Search for the cell housing the specified text and yield its [x, y] center coordinate. 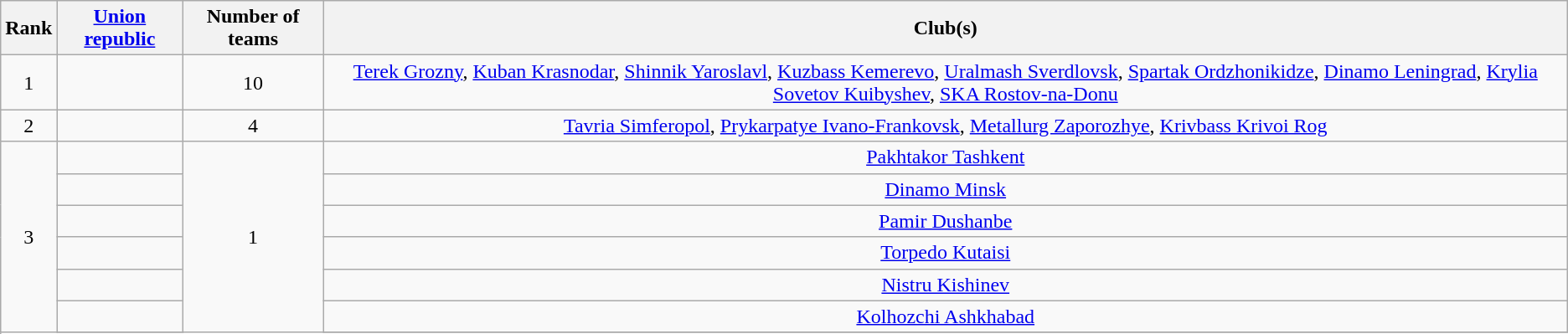
Nistru Kishinev [945, 285]
10 [253, 82]
Pamir Dushanbe [945, 221]
Tavria Simferopol, Prykarpatye Ivano-Frankovsk, Metallurg Zaporozhye, Krivbass Krivoi Rog [945, 126]
Rank [28, 28]
Number of teams [253, 28]
3 [28, 237]
Kolhozchi Ashkhabad [945, 316]
Union republic [120, 28]
Club(s) [945, 28]
2 [28, 126]
Dinamo Minsk [945, 189]
4 [253, 126]
Torpedo Kutaisi [945, 253]
Pakhtakor Tashkent [945, 157]
